Find where the given text appears and provide that cell's center as (x, y) coordinate. 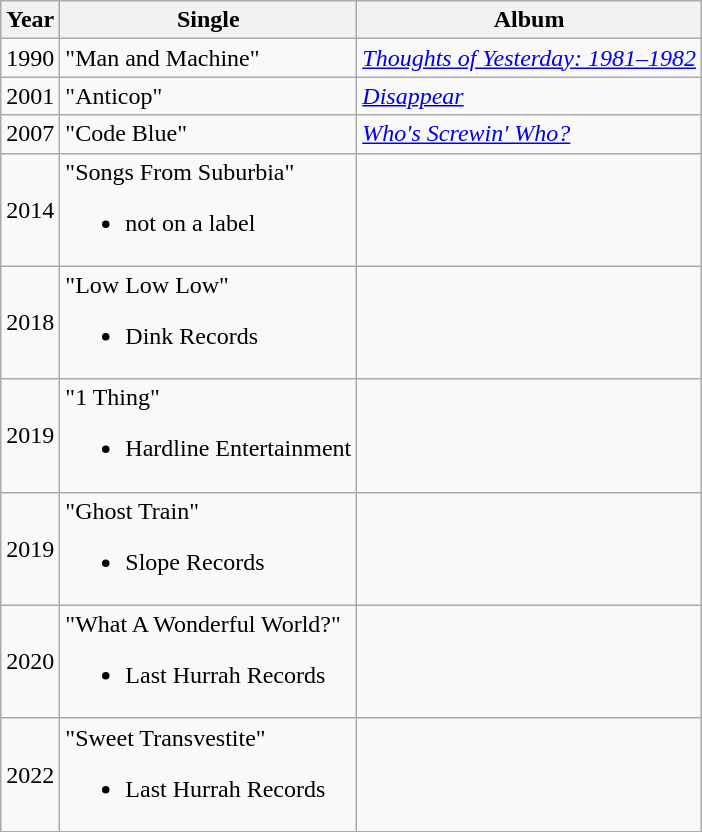
2001 (30, 96)
"Sweet Transvestite"Last Hurrah Records (208, 774)
"Man and Machine" (208, 58)
2018 (30, 322)
"Low Low Low"Dink Records (208, 322)
1990 (30, 58)
"What A Wonderful World?"Last Hurrah Records (208, 662)
Year (30, 20)
2020 (30, 662)
"Songs From Suburbia"not on a label (208, 210)
Single (208, 20)
"Ghost Train"Slope Records (208, 548)
"1 Thing"Hardline Entertainment (208, 436)
Who's Screwin' Who? (530, 134)
Album (530, 20)
Thoughts of Yesterday: 1981–1982 (530, 58)
2007 (30, 134)
2014 (30, 210)
2022 (30, 774)
Disappear (530, 96)
"Code Blue" (208, 134)
"Anticop" (208, 96)
